Scan for the cell matching the given text and deliver its (X, Y) coordinate at center. 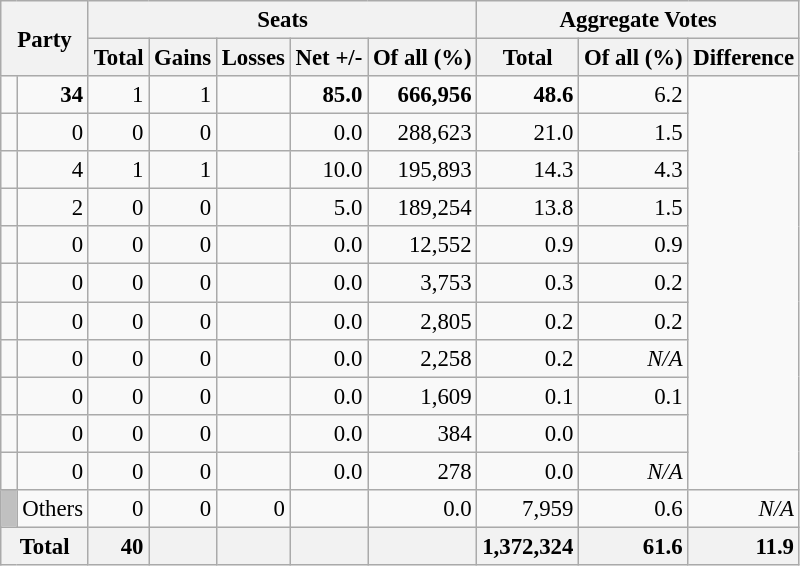
10.0 (328, 170)
666,956 (422, 95)
278 (422, 471)
Gains (183, 58)
2,805 (422, 321)
Others (52, 509)
189,254 (422, 208)
12,552 (422, 245)
13.8 (528, 208)
21.0 (528, 133)
Aggregate Votes (638, 20)
Difference (744, 58)
4.3 (634, 170)
Net +/- (328, 58)
Party (45, 38)
40 (118, 546)
34 (52, 95)
11.9 (744, 546)
3,753 (422, 283)
4 (52, 170)
0.6 (634, 509)
Losses (253, 58)
85.0 (328, 95)
14.3 (528, 170)
2 (52, 208)
6.2 (634, 95)
Seats (282, 20)
195,893 (422, 170)
5.0 (328, 208)
288,623 (422, 133)
7,959 (528, 509)
61.6 (634, 546)
384 (422, 433)
1,372,324 (528, 546)
0.3 (528, 283)
1,609 (422, 396)
2,258 (422, 358)
48.6 (528, 95)
